Locate the cell with the specified text and output its [x, y] center coordinate. 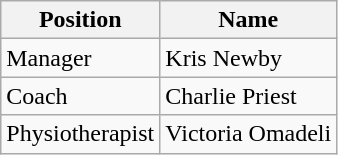
Kris Newby [248, 58]
Physiotherapist [80, 134]
Name [248, 20]
Manager [80, 58]
Coach [80, 96]
Victoria Omadeli [248, 134]
Position [80, 20]
Charlie Priest [248, 96]
